For the text-containing cell, return its midpoint in (X, Y) coordinate format. 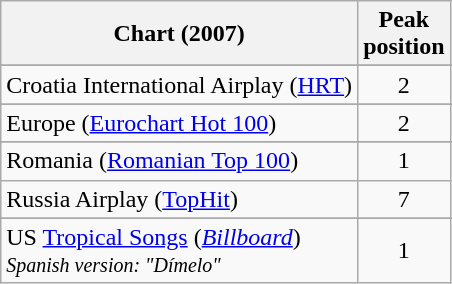
Europe (Eurochart Hot 100) (180, 123)
7 (404, 199)
Russia Airplay (TopHit) (180, 199)
Chart (2007) (180, 34)
Romania (Romanian Top 100) (180, 161)
Croatia International Airplay (HRT) (180, 85)
Peakposition (404, 34)
US Tropical Songs (Billboard)Spanish version: "Dímelo" (180, 250)
